Return [X, Y] of the center of cell containing provided text 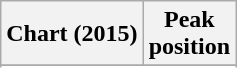
Peakposition [189, 34]
Chart (2015) [72, 34]
